Identify which cell holds the provided text, then report its (x, y) central coordinate. 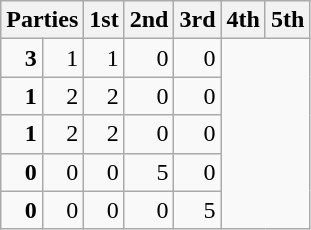
1st (104, 20)
4th (243, 20)
5th (287, 20)
2nd (149, 20)
3rd (198, 20)
3 (22, 58)
Parties (42, 20)
